Return the (X, Y) coordinate for the center point of the cell that contains the specified text.  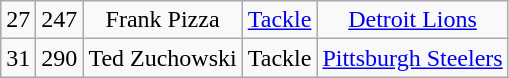
Pittsburgh Steelers (412, 58)
Detroit Lions (412, 20)
31 (18, 58)
Frank Pizza (162, 20)
Ted Zuchowski (162, 58)
290 (60, 58)
27 (18, 20)
247 (60, 20)
